Scan for the cell matching the given text and deliver its (X, Y) coordinate at center. 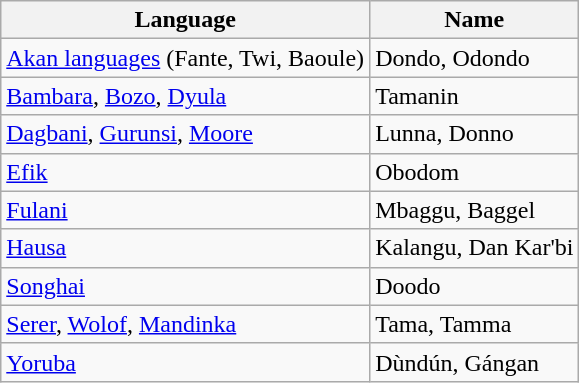
Tamanin (474, 96)
Obodom (474, 172)
Tama, Tamma (474, 324)
Lunna, Donno (474, 134)
Songhai (186, 286)
Language (186, 20)
Efik (186, 172)
Yoruba (186, 362)
Dondo, Odondo (474, 58)
Akan languages (Fante, Twi, Baoule) (186, 58)
Mbaggu, Baggel (474, 210)
Doodo (474, 286)
Dagbani, Gurunsi, Moore (186, 134)
Dùndún, Gángan (474, 362)
Serer, Wolof, Mandinka (186, 324)
Fulani (186, 210)
Name (474, 20)
Kalangu, Dan Kar'bi (474, 248)
Hausa (186, 248)
Bambara, Bozo, Dyula (186, 96)
